Detect which cell encompasses the target text, then output its (X, Y) center coordinate. 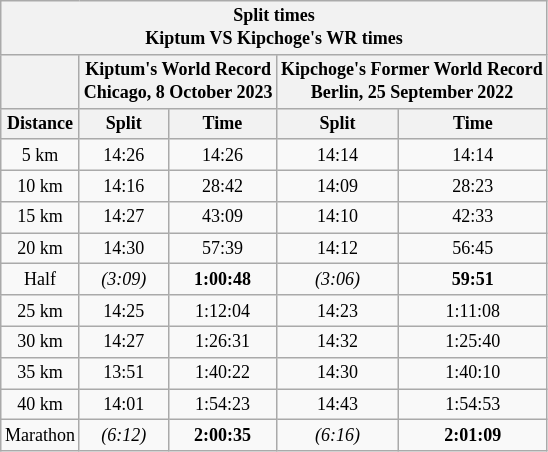
35 km (40, 372)
14:32 (338, 342)
5 km (40, 154)
59:51 (472, 280)
14:25 (124, 310)
1:26:31 (222, 342)
25 km (40, 310)
42:33 (472, 218)
14:12 (338, 248)
14:43 (338, 404)
2:01:09 (472, 436)
13:51 (124, 372)
14:23 (338, 310)
(3:09) (124, 280)
57:39 (222, 248)
1:00:48 (222, 280)
Kipchoge's Former World RecordBerlin, 25 September 2022 (412, 81)
Marathon (40, 436)
28:42 (222, 186)
1:40:10 (472, 372)
15 km (40, 218)
28:23 (472, 186)
1:40:22 (222, 372)
1:25:40 (472, 342)
20 km (40, 248)
(6:12) (124, 436)
14:10 (338, 218)
1:12:04 (222, 310)
2:00:35 (222, 436)
40 km (40, 404)
Half (40, 280)
(3:06) (338, 280)
10 km (40, 186)
43:09 (222, 218)
1:11:08 (472, 310)
Distance (40, 124)
Split times Kiptum VS Kipchoge's WR times (274, 28)
(6:16) (338, 436)
14:16 (124, 186)
30 km (40, 342)
1:54:23 (222, 404)
14:01 (124, 404)
56:45 (472, 248)
1:54:53 (472, 404)
14:09 (338, 186)
Kiptum's World RecordChicago, 8 October 2023 (178, 81)
